Search for the cell housing the specified text and yield its [X, Y] center coordinate. 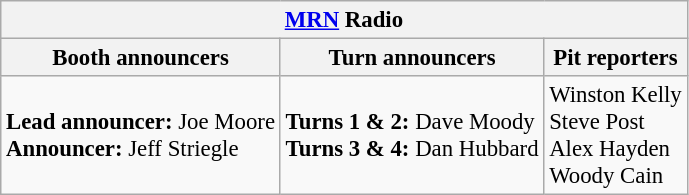
Lead announcer: Joe MooreAnnouncer: Jeff Striegle [141, 136]
Turns 1 & 2: Dave MoodyTurns 3 & 4: Dan Hubbard [412, 136]
MRN Radio [344, 20]
Pit reporters [616, 58]
Turn announcers [412, 58]
Winston KellySteve PostAlex HaydenWoody Cain [616, 136]
Booth announcers [141, 58]
